Identify which cell holds the provided text, then report its (X, Y) central coordinate. 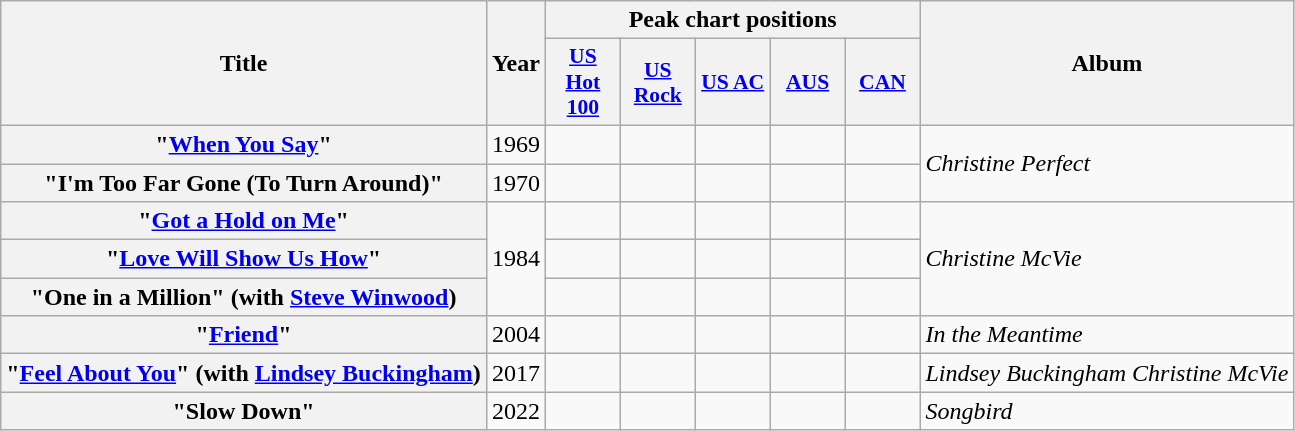
In the Meantime (1107, 335)
"Friend" (244, 335)
1969 (516, 144)
Album (1107, 64)
Christine Perfect (1107, 163)
1970 (516, 183)
2017 (516, 373)
1984 (516, 259)
"Got a Hold on Me" (244, 221)
CAN (882, 82)
Title (244, 64)
2022 (516, 411)
Christine McVie (1107, 259)
Year (516, 64)
"Love Will Show Us How" (244, 259)
"Feel About You" (with Lindsey Buckingham) (244, 373)
"I'm Too Far Gone (To Turn Around)" (244, 183)
US Rock (658, 82)
"One in a Million" (with Steve Winwood) (244, 297)
Peak chart positions (732, 20)
Lindsey Buckingham Christine McVie (1107, 373)
"Slow Down" (244, 411)
Songbird (1107, 411)
AUS (808, 82)
"When You Say" (244, 144)
US Hot 100 (582, 82)
2004 (516, 335)
US AC (732, 82)
